Identify which cell holds the provided text, then report its (x, y) central coordinate. 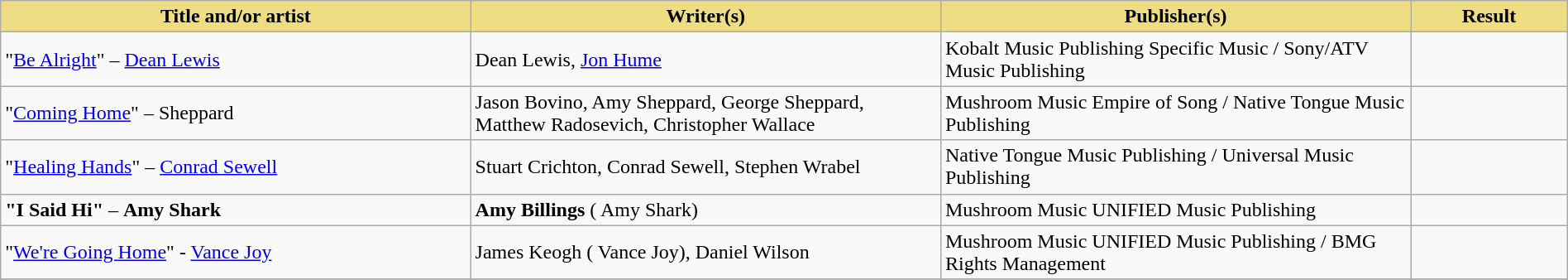
Dean Lewis, Jon Hume (705, 60)
"I Said Hi" – Amy Shark (236, 210)
"We're Going Home" - Vance Joy (236, 252)
Publisher(s) (1175, 17)
Stuart Crichton, Conrad Sewell, Stephen Wrabel (705, 167)
James Keogh ( Vance Joy), Daniel Wilson (705, 252)
Mushroom Music UNIFIED Music Publishing / BMG Rights Management (1175, 252)
Native Tongue Music Publishing / Universal Music Publishing (1175, 167)
Title and/or artist (236, 17)
"Healing Hands" – Conrad Sewell (236, 167)
Writer(s) (705, 17)
Mushroom Music Empire of Song / Native Tongue Music Publishing (1175, 113)
"Be Alright" – Dean Lewis (236, 60)
Mushroom Music UNIFIED Music Publishing (1175, 210)
Kobalt Music Publishing Specific Music / Sony/ATV Music Publishing (1175, 60)
"Coming Home" – Sheppard (236, 113)
Result (1489, 17)
Jason Bovino, Amy Sheppard, George Sheppard, Matthew Radosevich, Christopher Wallace (705, 113)
Amy Billings ( Amy Shark) (705, 210)
